Scan for the cell matching the given text and deliver its (X, Y) coordinate at center. 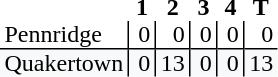
Quakertown (64, 63)
Pennridge (64, 35)
